Scan for the cell matching the given text and deliver its (x, y) coordinate at center. 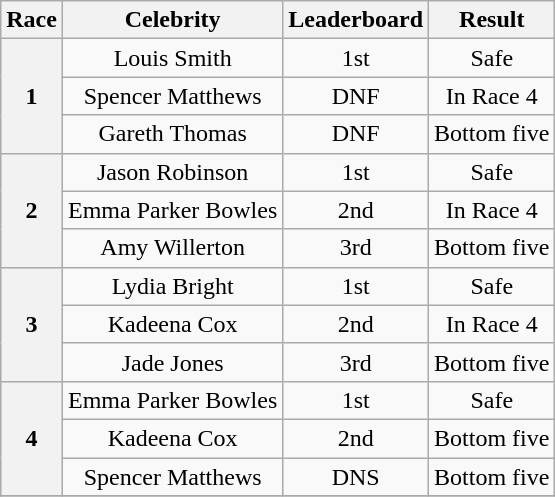
Jade Jones (172, 362)
3 (32, 324)
DNS (356, 477)
Leaderboard (356, 20)
1 (32, 96)
Louis Smith (172, 58)
Amy Willerton (172, 248)
Gareth Thomas (172, 134)
Jason Robinson (172, 172)
Result (492, 20)
4 (32, 438)
2 (32, 210)
Lydia Bright (172, 286)
Race (32, 20)
Celebrity (172, 20)
